Find where the given text appears and provide that cell's center as (X, Y) coordinate. 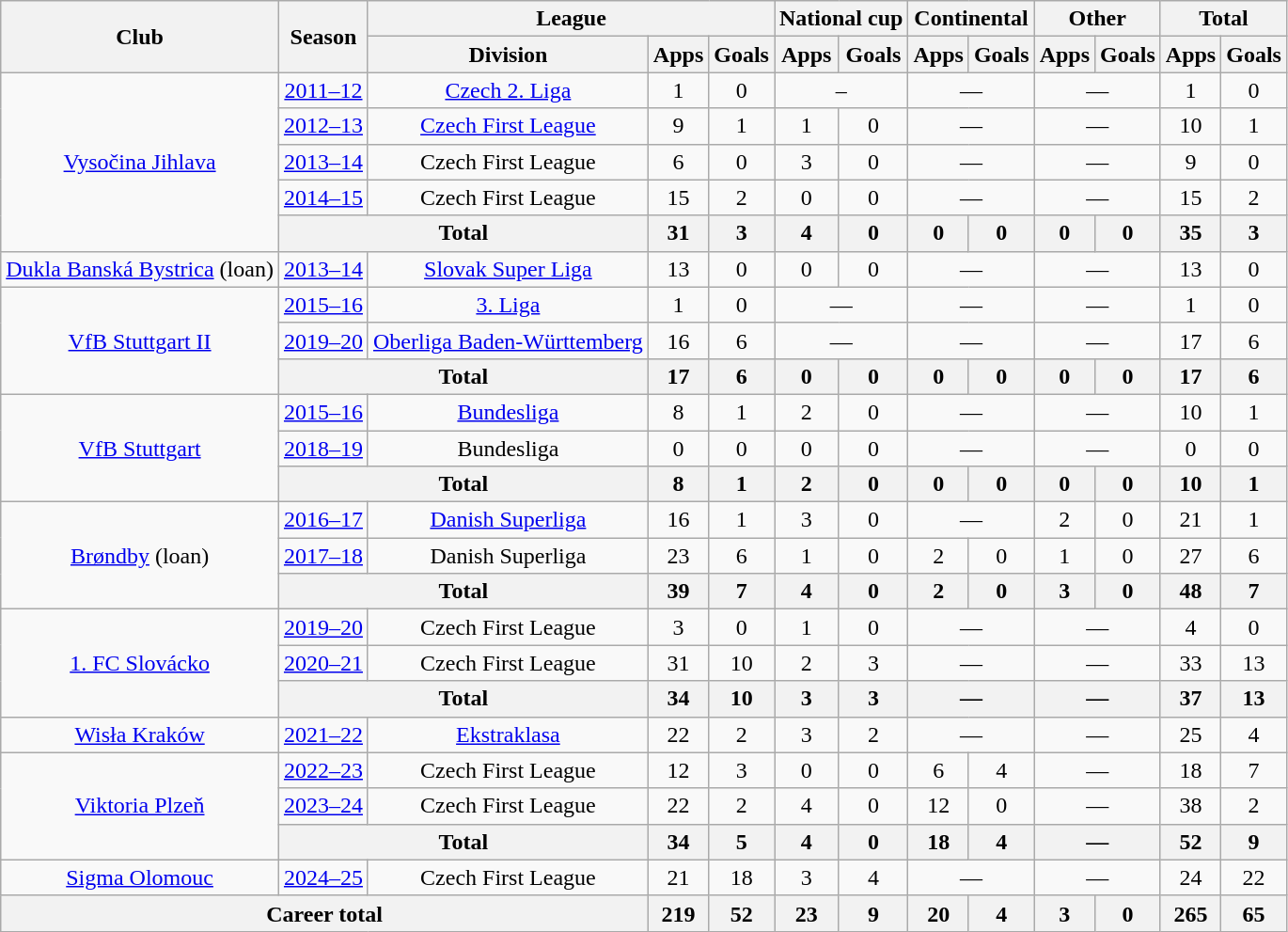
37 (1190, 699)
2022–23 (323, 770)
3. Liga (508, 305)
Ekstraklasa (508, 735)
2011–12 (323, 90)
219 (678, 913)
Slovak Super Liga (508, 269)
27 (1190, 556)
Oberliga Baden-Württemberg (508, 340)
Club (140, 37)
2021–22 (323, 735)
– (841, 90)
Career total (325, 913)
25 (1190, 735)
Continental (971, 19)
2014–15 (323, 197)
Dukla Banská Bystrica (loan) (140, 269)
48 (1190, 592)
33 (1190, 663)
Viktoria Plzeň (140, 806)
1. FC Slovácko (140, 663)
5 (742, 842)
Wisła Kraków (140, 735)
20 (938, 913)
Season (323, 37)
VfB Stuttgart II (140, 340)
39 (678, 592)
38 (1190, 806)
24 (1190, 877)
2017–18 (323, 556)
Vysočina Jihlava (140, 162)
National cup (841, 19)
2020–21 (323, 663)
35 (1190, 233)
VfB Stuttgart (140, 448)
2018–19 (323, 449)
Brøndby (loan) (140, 556)
Other (1097, 19)
Division (508, 55)
League (571, 19)
65 (1254, 913)
Sigma Olomouc (140, 877)
265 (1190, 913)
2023–24 (323, 806)
Czech 2. Liga (508, 90)
2024–25 (323, 877)
2016–17 (323, 520)
2012–13 (323, 126)
